Determine the [X, Y] coordinate at the center of the cell enclosing the given text.  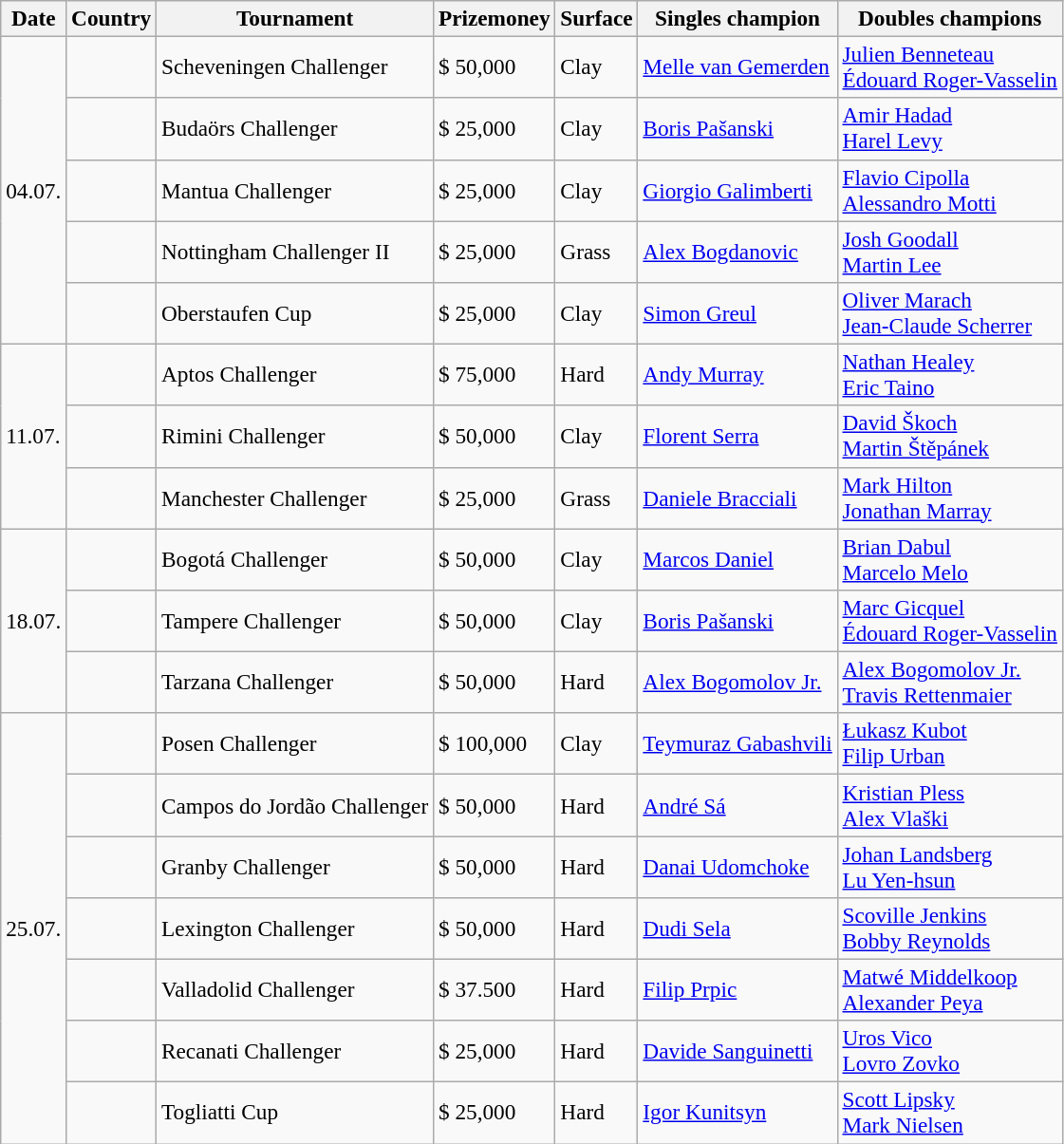
$ 75,000 [495, 374]
Lexington Challenger [295, 928]
Alex Bogdanovic [737, 251]
18.07. [34, 620]
Brian Dabul Marcelo Melo [949, 558]
André Sá [737, 805]
Łukasz Kubot Filip Urban [949, 744]
Flavio Cipolla Alessandro Motti [949, 190]
Surface [596, 18]
$ 100,000 [495, 744]
Posen Challenger [295, 744]
Granby Challenger [295, 866]
Mark Hilton Jonathan Marray [949, 497]
$ 37.500 [495, 989]
Marc Gicquel Édouard Roger-Vasselin [949, 621]
Simon Greul [737, 313]
Bogotá Challenger [295, 558]
Rimini Challenger [295, 437]
Filip Prpic [737, 989]
Amir Hadad Harel Levy [949, 129]
Marcos Daniel [737, 558]
Recanati Challenger [295, 1052]
Scheveningen Challenger [295, 66]
Oberstaufen Cup [295, 313]
Country [112, 18]
Scott Lipsky Mark Nielsen [949, 1113]
Josh Goodall Martin Lee [949, 251]
25.07. [34, 928]
Mantua Challenger [295, 190]
Florent Serra [737, 437]
Dudi Sela [737, 928]
Tampere Challenger [295, 621]
Daniele Bracciali [737, 497]
Date [34, 18]
Nottingham Challenger II [295, 251]
Campos do Jordão Challenger [295, 805]
Davide Sanguinetti [737, 1052]
Scoville Jenkins Bobby Reynolds [949, 928]
Danai Udomchoke [737, 866]
Johan Landsberg Lu Yen-hsun [949, 866]
Valladolid Challenger [295, 989]
Matwé Middelkoop Alexander Peya [949, 989]
Manchester Challenger [295, 497]
Aptos Challenger [295, 374]
Tarzana Challenger [295, 682]
Giorgio Galimberti [737, 190]
Oliver Marach Jean-Claude Scherrer [949, 313]
Tournament [295, 18]
Kristian Pless Alex Vlaški [949, 805]
Uros Vico Lovro Zovko [949, 1052]
Budaörs Challenger [295, 129]
Nathan Healey Eric Taino [949, 374]
Doubles champions [949, 18]
04.07. [34, 190]
Singles champion [737, 18]
Alex Bogomolov Jr. Travis Rettenmaier [949, 682]
Igor Kunitsyn [737, 1113]
David Škoch Martin Štěpánek [949, 437]
Prizemoney [495, 18]
Melle van Gemerden [737, 66]
Teymuraz Gabashvili [737, 744]
Togliatti Cup [295, 1113]
Julien Benneteau Édouard Roger-Vasselin [949, 66]
Alex Bogomolov Jr. [737, 682]
Andy Murray [737, 374]
11.07. [34, 436]
